Search for the cell housing the specified text and yield its [X, Y] center coordinate. 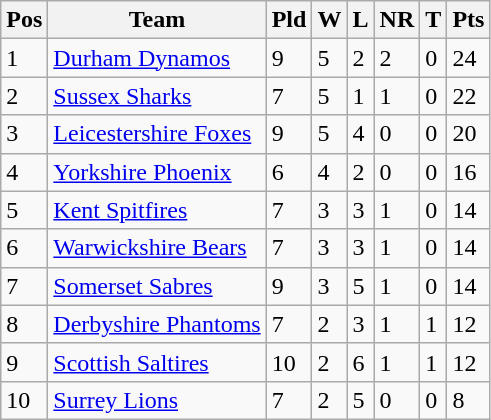
L [360, 20]
Surrey Lions [157, 400]
Kent Spitfires [157, 210]
W [330, 20]
T [434, 20]
Derbyshire Phantoms [157, 324]
20 [468, 134]
24 [468, 58]
Sussex Sharks [157, 96]
Somerset Sabres [157, 286]
Pts [468, 20]
Scottish Saltires [157, 362]
22 [468, 96]
NR [397, 20]
Durham Dynamos [157, 58]
Yorkshire Phoenix [157, 172]
Leicestershire Foxes [157, 134]
Team [157, 20]
Pld [289, 20]
Pos [24, 20]
Warwickshire Bears [157, 248]
16 [468, 172]
